Find where the given text appears and provide that cell's center as [X, Y] coordinate. 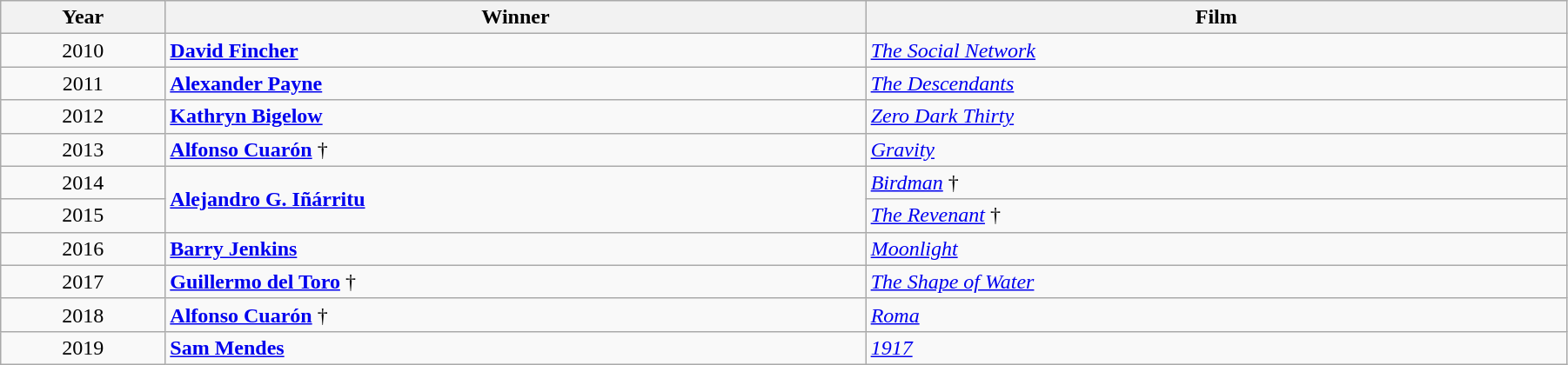
Birdman † [1216, 182]
Year [84, 17]
2010 [84, 50]
Sam Mendes [515, 348]
Film [1216, 17]
2019 [84, 348]
Roma [1216, 315]
2014 [84, 182]
2018 [84, 315]
2015 [84, 216]
The Descendants [1216, 83]
1917 [1216, 348]
Kathryn Bigelow [515, 116]
Alejandro G. Iñárritu [515, 199]
Zero Dark Thirty [1216, 116]
2017 [84, 282]
2012 [84, 116]
Guillermo del Toro † [515, 282]
Gravity [1216, 149]
Barry Jenkins [515, 249]
The Social Network [1216, 50]
Alexander Payne [515, 83]
Moonlight [1216, 249]
2013 [84, 149]
2011 [84, 83]
David Fincher [515, 50]
Winner [515, 17]
The Revenant † [1216, 216]
The Shape of Water [1216, 282]
2016 [84, 249]
